Extract the (X, Y) coordinate from the center of the cell holding the provided text.  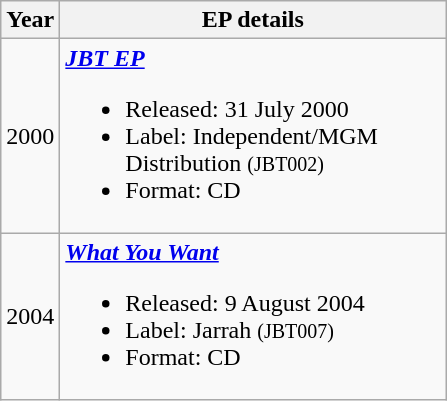
Year (30, 20)
2004 (30, 316)
2000 (30, 136)
EP details (253, 20)
What You WantReleased: 9 August 2004Label: Jarrah (JBT007)Format: CD (253, 316)
JBT EPReleased: 31 July 2000Label: Independent/MGM Distribution (JBT002)Format: CD (253, 136)
